Scan for the cell matching the given text and deliver its (X, Y) coordinate at center. 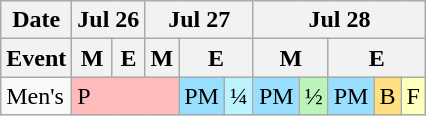
¼ (238, 96)
Jul 28 (339, 20)
Event (36, 58)
Date (36, 20)
Jul 26 (108, 20)
P (126, 96)
½ (314, 96)
B (388, 96)
Men's (36, 96)
F (413, 96)
Jul 27 (200, 20)
